Determine the [X, Y] coordinate at the center of the cell enclosing the given text.  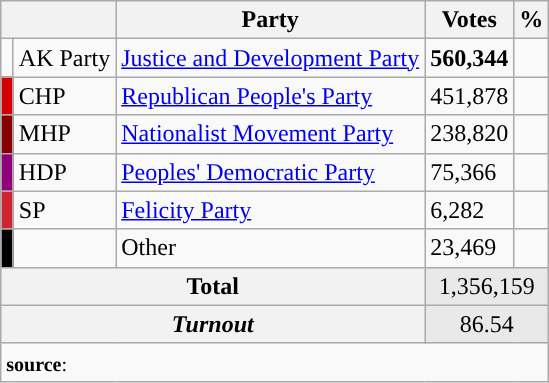
Turnout [213, 324]
Nationalist Movement Party [270, 134]
Votes [470, 20]
Justice and Development Party [270, 58]
AK Party [64, 58]
CHP [64, 96]
6,282 [470, 210]
451,878 [470, 96]
Felicity Party [270, 210]
SP [64, 210]
% [532, 20]
86.54 [487, 324]
Party [270, 20]
1,356,159 [487, 286]
Total [213, 286]
MHP [64, 134]
Other [270, 248]
75,366 [470, 172]
238,820 [470, 134]
Republican People's Party [270, 96]
HDP [64, 172]
source: [275, 362]
23,469 [470, 248]
560,344 [470, 58]
Peoples' Democratic Party [270, 172]
